Find where the given text appears and provide that cell's center as [X, Y] coordinate. 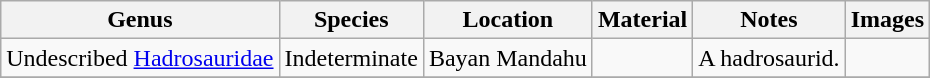
Species [351, 20]
Notes [769, 20]
Material [642, 20]
Indeterminate [351, 58]
Bayan Mandahu [508, 58]
Location [508, 20]
A hadrosaurid. [769, 58]
Undescribed Hadrosauridae [140, 58]
Genus [140, 20]
Images [887, 20]
